Find where the given text appears and provide that cell's center as (X, Y) coordinate. 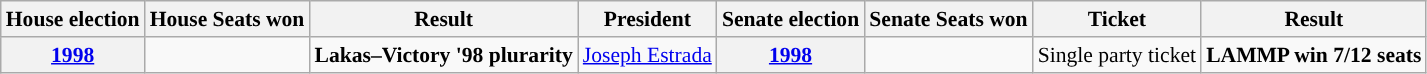
President (648, 19)
House election (73, 19)
Senate election (790, 19)
Senate Seats won (948, 19)
Joseph Estrada (648, 55)
Ticket (1117, 19)
House Seats won (228, 19)
Single party ticket (1117, 55)
LAMMP win 7/12 seats (1314, 55)
Lakas–Victory '98 plurarity (443, 55)
